Identify which cell holds the provided text, then report its [X, Y] central coordinate. 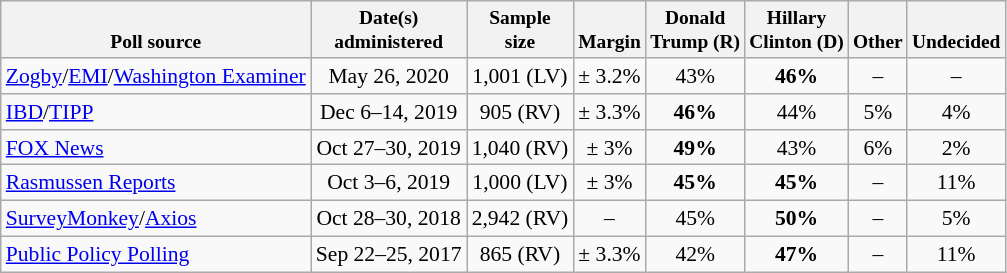
Oct 28–30, 2018 [389, 219]
47% [797, 254]
1,000 (LV) [520, 183]
HillaryClinton (D) [797, 30]
Rasmussen Reports [156, 183]
Samplesize [520, 30]
44% [797, 112]
Oct 27–30, 2019 [389, 148]
Zogby/EMI/Washington Examiner [156, 76]
DonaldTrump (R) [696, 30]
Dec 6–14, 2019 [389, 112]
Undecided [956, 30]
FOX News [156, 148]
905 (RV) [520, 112]
2,942 (RV) [520, 219]
42% [696, 254]
1,040 (RV) [520, 148]
2% [956, 148]
865 (RV) [520, 254]
IBD/TIPP [156, 112]
SurveyMonkey/Axios [156, 219]
50% [797, 219]
Margin [609, 30]
± 3.2% [609, 76]
Oct 3–6, 2019 [389, 183]
Other [878, 30]
Public Policy Polling [156, 254]
Sep 22–25, 2017 [389, 254]
Poll source [156, 30]
May 26, 2020 [389, 76]
49% [696, 148]
6% [878, 148]
1,001 (LV) [520, 76]
Date(s)administered [389, 30]
4% [956, 112]
